From the cell containing the given text, extract its center point as [X, Y] coordinate. 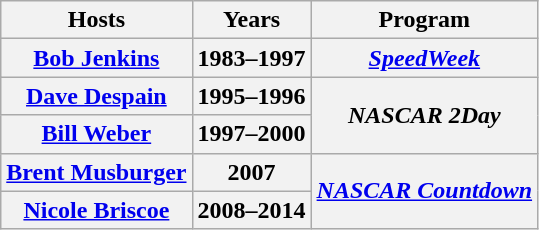
1995–1996 [252, 96]
Brent Musburger [96, 172]
2007 [252, 172]
NASCAR Countdown [424, 191]
Bob Jenkins [96, 58]
1997–2000 [252, 134]
Dave Despain [96, 96]
2008–2014 [252, 210]
Program [424, 20]
Nicole Briscoe [96, 210]
Bill Weber [96, 134]
SpeedWeek [424, 58]
Hosts [96, 20]
1983–1997 [252, 58]
NASCAR 2Day [424, 115]
Years [252, 20]
